Return the [X, Y] coordinate for the center point of the cell that contains the specified text.  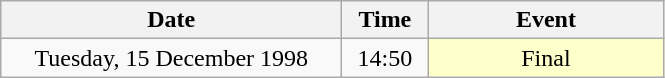
14:50 [385, 58]
Date [172, 20]
Time [385, 20]
Tuesday, 15 December 1998 [172, 58]
Event [546, 20]
Final [546, 58]
